Return (X, Y) of the center of cell containing provided text 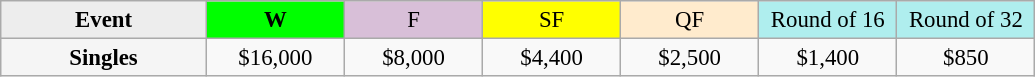
$8,000 (413, 58)
Event (104, 20)
W (275, 20)
$2,500 (690, 58)
QF (690, 20)
Round of 32 (966, 20)
$4,400 (552, 58)
$16,000 (275, 58)
$850 (966, 58)
$1,400 (828, 58)
SF (552, 20)
Round of 16 (828, 20)
Singles (104, 58)
F (413, 20)
